Determine the (x, y) coordinate at the center of the cell enclosing the given text.  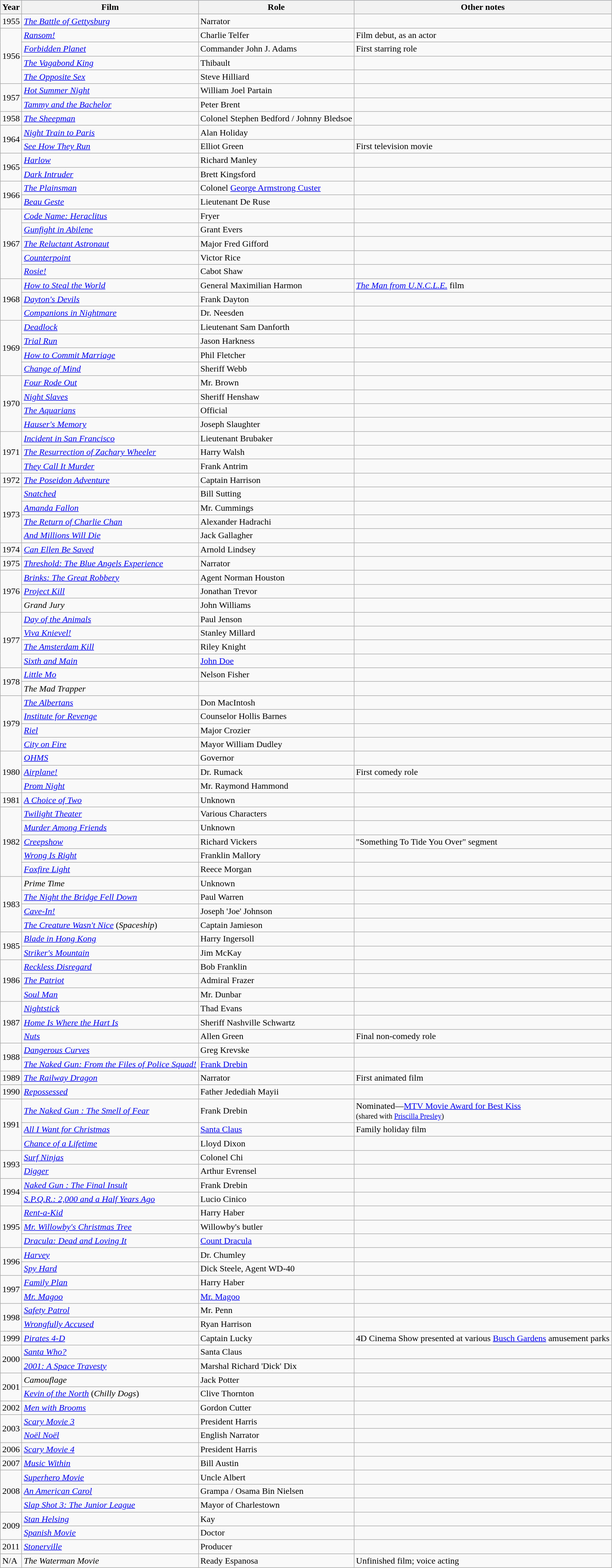
Commander John J. Adams (276, 49)
Richard Manley (276, 160)
1967 (11, 244)
Mr. Penn (276, 1310)
1971 (11, 452)
Alan Holiday (276, 132)
The Naked Gun : The Smell of Fear (110, 1111)
Allen Green (276, 1036)
Doctor (276, 1533)
1978 (11, 682)
Stonerville (110, 1547)
Frank Antrim (276, 466)
The Return of Charlie Chan (110, 522)
Institute for Revenge (110, 716)
Reckless Disregard (110, 967)
Richard Vickers (276, 841)
Uncle Albert (276, 1477)
Joseph 'Joe' Johnson (276, 911)
1985 (11, 946)
4D Cinema Show presented at various Busch Gardens amusement parks (483, 1338)
Bill Sutting (276, 494)
Harry Ingersoll (276, 939)
Father Jedediah Mayii (276, 1092)
Official (276, 411)
Twilight Theater (110, 814)
Family holiday film (483, 1130)
Chance of a Lifetime (110, 1143)
1997 (11, 1289)
1955 (11, 21)
Steve Hilliard (276, 77)
Brinks: The Great Robbery (110, 577)
Alexander Hadrachi (276, 522)
1982 (11, 841)
Colonel Stephen Bedford / Johnny Bledsoe (276, 118)
The Waterman Movie (110, 1561)
The Railway Dragon (110, 1078)
Scary Movie 3 (110, 1422)
1968 (11, 299)
Ransom! (110, 35)
2000 (11, 1359)
Greg Krevske (276, 1050)
Film (110, 7)
Naked Gun : The Final Insult (110, 1185)
Dark Intruder (110, 174)
Forbidden Planet (110, 49)
Reece Morgan (276, 869)
The Battle of Gettysburg (110, 21)
Creepshow (110, 841)
The Naked Gun: From the Files of Police Squad! (110, 1064)
1976 (11, 591)
First starring role (483, 49)
Counterpoint (110, 258)
Governor (276, 758)
1966 (11, 195)
Willowby's butler (276, 1227)
Joseph Slaughter (276, 425)
Franklin Mallory (276, 856)
Mr. Raymond Hammond (276, 786)
Lieutenant Sam Danforth (276, 327)
Kevin of the North (Chilly Dogs) (110, 1394)
1972 (11, 480)
2009 (11, 1526)
Captain Lucky (276, 1338)
Code Name: Heraclitus (110, 216)
Tammy and the Bachelor (110, 104)
Wrongfully Accused (110, 1324)
Arnold Lindsey (276, 549)
The Reluctant Astronaut (110, 244)
Role (276, 7)
Film debut, as an actor (483, 35)
How to Steal the World (110, 285)
The Mad Trapper (110, 689)
Blade in Hong Kong (110, 939)
Riley Knight (276, 647)
Marshal Richard 'Dick' Dix (276, 1366)
1965 (11, 167)
The Aquarians (110, 411)
Paul Jenson (276, 619)
Counselor Hollis Barnes (276, 716)
1970 (11, 403)
Mayor William Dudley (276, 744)
Sheriff Nashville Schwartz (276, 1022)
Mr. Brown (276, 383)
Deadlock (110, 327)
2008 (11, 1491)
Home Is Where the Hart Is (110, 1022)
Year (11, 7)
Admiral Frazer (276, 981)
1983 (11, 904)
Elliot Green (276, 146)
John Doe (276, 661)
N/A (11, 1561)
Camouflage (110, 1380)
Trial Run (110, 341)
"Something To Tide You Over" segment (483, 841)
2003 (11, 1428)
Stanley Millard (276, 633)
Amanda Fallon (110, 508)
Harlow (110, 160)
Jack Potter (276, 1380)
Ryan Harrison (276, 1324)
Brett Kingsford (276, 174)
1987 (11, 1022)
Project Kill (110, 591)
The Poseidon Adventure (110, 480)
Prime Time (110, 883)
1991 (11, 1124)
Phil Fletcher (276, 355)
A Choice of Two (110, 800)
2001: A Space Travesty (110, 1366)
Lloyd Dixon (276, 1143)
Hauser's Memory (110, 425)
Can Ellen Be Saved (110, 549)
Gunfight in Abilene (110, 230)
Night Train to Paris (110, 132)
1986 (11, 981)
Jim McKay (276, 953)
Jonathan Trevor (276, 591)
Charlie Telfer (276, 35)
Grand Jury (110, 605)
Wrong Is Right (110, 856)
1990 (11, 1092)
2001 (11, 1387)
The Albertans (110, 703)
Final non-comedy role (483, 1036)
Nightstick (110, 1008)
Mr. Cummings (276, 508)
1979 (11, 723)
Digger (110, 1171)
Sheriff Webb (276, 369)
Night Slaves (110, 396)
Captain Jamieson (276, 925)
Clive Thornton (276, 1394)
Dangerous Curves (110, 1050)
Little Mo (110, 675)
Four Rode Out (110, 383)
Snatched (110, 494)
1993 (11, 1164)
Pirates 4-D (110, 1338)
Noël Noël (110, 1435)
Sixth and Main (110, 661)
Dr. Neesden (276, 313)
Mr. Dunbar (276, 994)
Grampa / Osama Bin Nielsen (276, 1491)
1995 (11, 1227)
Viva Knievel! (110, 633)
Gordon Cutter (276, 1408)
Surf Ninjas (110, 1157)
Bill Austin (276, 1463)
Colonel Chi (276, 1157)
1998 (11, 1317)
Spanish Movie (110, 1533)
1956 (11, 56)
Don MacIntosh (276, 703)
Paul Warren (276, 897)
The Plainsman (110, 188)
Colonel George Armstrong Custer (276, 188)
1964 (11, 139)
Lieutenant Brubaker (276, 438)
Bob Franklin (276, 967)
William Joel Partain (276, 91)
1994 (11, 1192)
The Opposite Sex (110, 77)
The Resurrection of Zachary Wheeler (110, 452)
Victor Rice (276, 258)
The Night the Bridge Fell Down (110, 897)
1977 (11, 640)
Rent-a-Kid (110, 1213)
Day of the Animals (110, 619)
Foxfire Light (110, 869)
1957 (11, 98)
Slap Shot 3: The Junior League (110, 1505)
Family Plan (110, 1282)
Lucio Cinico (276, 1199)
Rosie! (110, 271)
Dr. Rumack (276, 772)
And Millions Will Die (110, 536)
Prom Night (110, 786)
OHMS (110, 758)
Incident in San Francisco (110, 438)
2006 (11, 1449)
Harvey (110, 1255)
Striker's Mountain (110, 953)
Producer (276, 1547)
Superhero Movie (110, 1477)
Threshold: The Blue Angels Experience (110, 563)
Men with Brooms (110, 1408)
General Maximilian Harmon (276, 285)
1958 (11, 118)
2002 (11, 1408)
2007 (11, 1463)
Cave-In! (110, 911)
Spy Hard (110, 1268)
They Call It Murder (110, 466)
Thad Evans (276, 1008)
2011 (11, 1547)
Frank Dayton (276, 299)
Mr. Willowby's Christmas Tree (110, 1227)
First television movie (483, 146)
Soul Man (110, 994)
Harry Walsh (276, 452)
Nelson Fisher (276, 675)
Change of Mind (110, 369)
1988 (11, 1057)
Repossessed (110, 1092)
Scary Movie 4 (110, 1449)
Unfinished film; voice acting (483, 1561)
1996 (11, 1261)
First animated film (483, 1078)
1974 (11, 549)
Sheriff Henshaw (276, 396)
The Creature Wasn't Nice (Spaceship) (110, 925)
English Narrator (276, 1435)
The Man from U.N.C.L.E. film (483, 285)
Murder Among Friends (110, 827)
The Vagabond King (110, 63)
Grant Evers (276, 230)
Dracula: Dead and Loving It (110, 1241)
How to Commit Marriage (110, 355)
All I Want for Christmas (110, 1130)
Hot Summer Night (110, 91)
Mayor of Charlestown (276, 1505)
Jason Harkness (276, 341)
Nuts (110, 1036)
Riel (110, 730)
Nominated—MTV Movie Award for Best Kiss(shared with Priscilla Presley) (483, 1111)
Dr. Chumley (276, 1255)
Santa Who? (110, 1352)
Captain Harrison (276, 480)
First comedy role (483, 772)
Other notes (483, 7)
Airplane! (110, 772)
Dayton's Devils (110, 299)
The Amsterdam Kill (110, 647)
Kay (276, 1519)
1969 (11, 348)
S.P.Q.R.: 2,000 and a Half Years Ago (110, 1199)
Companions in Nightmare (110, 313)
1999 (11, 1338)
Stan Helsing (110, 1519)
City on Fire (110, 744)
Arthur Evrensel (276, 1171)
Beau Geste (110, 202)
Ready Espanosa (276, 1561)
Lieutenant De Ruse (276, 202)
The Patriot (110, 981)
Various Characters (276, 814)
1980 (11, 772)
1981 (11, 800)
Major Crozier (276, 730)
John Williams (276, 605)
Count Dracula (276, 1241)
Safety Patrol (110, 1310)
Agent Norman Houston (276, 577)
See How They Run (110, 146)
Peter Brent (276, 104)
Dick Steele, Agent WD-40 (276, 1268)
Cabot Shaw (276, 271)
Fryer (276, 216)
1975 (11, 563)
1973 (11, 515)
An American Carol (110, 1491)
1989 (11, 1078)
Music Within (110, 1463)
Jack Gallagher (276, 536)
Major Fred Gifford (276, 244)
The Sheepman (110, 118)
Thibault (276, 63)
